Determine the (x, y) coordinate at the center of the cell enclosing the given text.  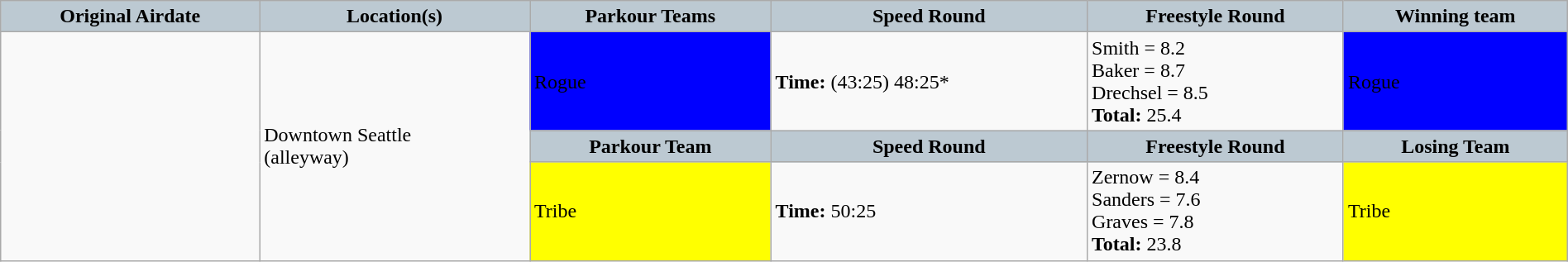
Smith = 8.2Baker = 8.7Drechsel = 8.5Total: 25.4 (1216, 81)
Time: 50:25 (929, 212)
Location(s) (395, 17)
Zernow = 8.4Sanders = 7.6Graves = 7.8Total: 23.8 (1216, 212)
Parkour Teams (650, 17)
Parkour Team (650, 146)
Original Airdate (131, 17)
Losing Team (1456, 146)
Winning team (1456, 17)
Time: (43:25) 48:25* (929, 81)
Downtown Seattle(alleyway) (395, 146)
